Output the (X, Y) coordinate of the center of the cell containing the given text.  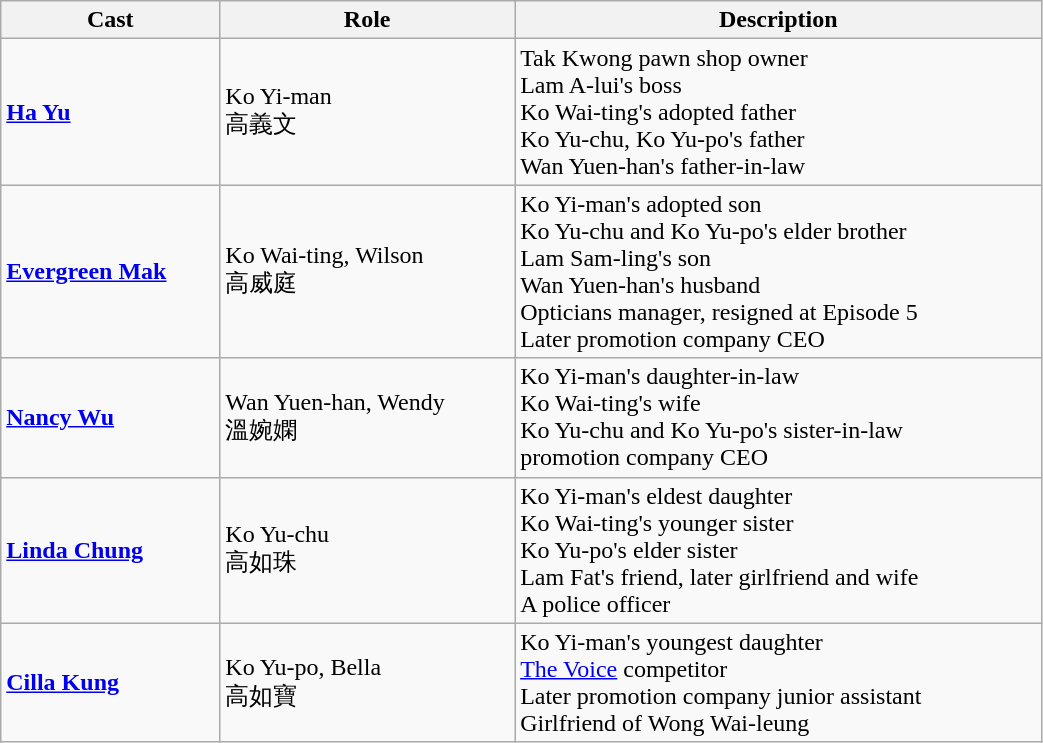
Ko Yu-po, Bella高如寶 (368, 682)
Ko Yi-man's eldest daughterKo Wai-ting's younger sisterKo Yu-po's elder sisterLam Fat's friend, later girlfriend and wifeA police officer (778, 550)
Role (368, 20)
Ko Wai-ting, Wilson高威庭 (368, 272)
Ko Yi-man's youngest daughterThe Voice competitorLater promotion company junior assistantGirlfriend of Wong Wai-leung (778, 682)
Tak Kwong pawn shop ownerLam A-lui's bossKo Wai-ting's adopted fatherKo Yu-chu, Ko Yu-po's fatherWan Yuen-han's father-in-law (778, 112)
Wan Yuen-han, Wendy溫婉嫻 (368, 418)
Nancy Wu (110, 418)
Linda Chung (110, 550)
Description (778, 20)
Ko Yi-man高義文 (368, 112)
Ko Yi-man's daughter-in-lawKo Wai-ting's wifeKo Yu-chu and Ko Yu-po's sister-in-lawpromotion company CEO (778, 418)
Ko Yu-chu高如珠 (368, 550)
Evergreen Mak (110, 272)
Cilla Kung (110, 682)
Cast (110, 20)
Ha Yu (110, 112)
